Return [X, Y] of the center of cell containing provided text 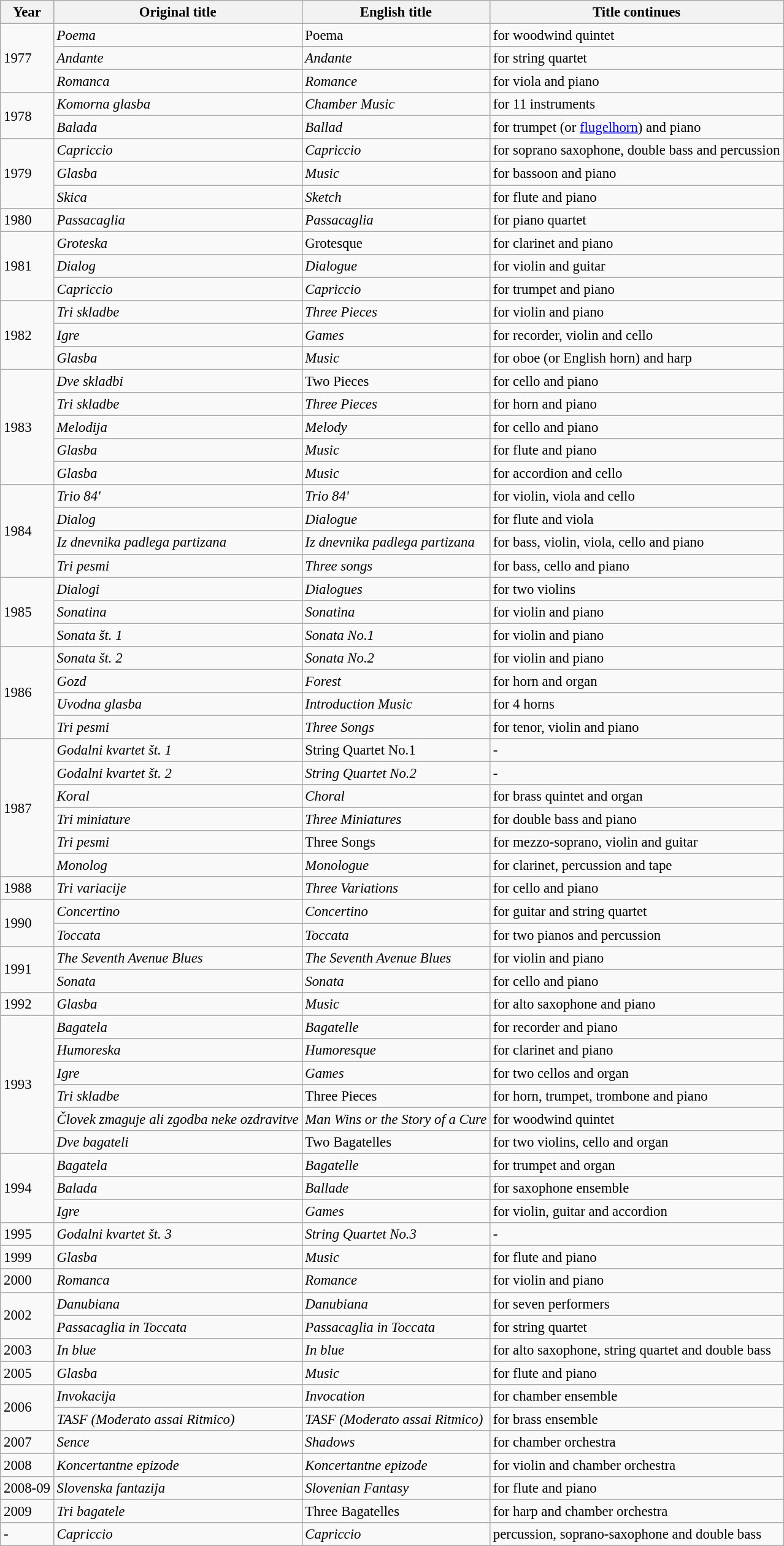
Sonata No.1 [396, 635]
Melodija [178, 428]
for chamber orchestra [637, 1442]
1999 [27, 1258]
2007 [27, 1442]
Three Bagatelles [396, 1512]
for violin, viola and cello [637, 496]
for brass quintet and organ [637, 796]
1992 [27, 1004]
Forest [396, 681]
2008 [27, 1465]
Človek zmaguje ali zgodba neke ozdravitve [178, 1119]
for trumpet and organ [637, 1166]
for horn and organ [637, 681]
Sketch [396, 197]
Three songs [396, 566]
Dialogi [178, 589]
for guitar and string quartet [637, 912]
String Quartet No.3 [396, 1234]
1979 [27, 173]
for two violins [637, 589]
Shadows [396, 1442]
1993 [27, 1085]
Title continues [637, 12]
Koral [178, 796]
for violin and guitar [637, 266]
Three Variations [396, 889]
Uvodna glasba [178, 704]
Ballade [396, 1188]
2000 [27, 1281]
for 4 horns [637, 704]
Godalni kvartet št. 2 [178, 774]
Monologue [396, 866]
Monolog [178, 866]
for accordion and cello [637, 474]
percussion, soprano-saxophone and double bass [637, 1534]
for clarinet, percussion and tape [637, 866]
for two violins, cello and organ [637, 1142]
for trumpet and piano [637, 289]
Year [27, 12]
for viola and piano [637, 82]
Tri bagatele [178, 1512]
Slovenian Fantasy [396, 1488]
1983 [27, 427]
1990 [27, 923]
Grotesque [396, 243]
Dve skladbi [178, 381]
for mezzo-soprano, violin and guitar [637, 842]
for double bass and piano [637, 820]
for saxophone ensemble [637, 1188]
1978 [27, 115]
for 11 instruments [637, 104]
for flute and viola [637, 520]
1986 [27, 693]
String Quartet No.2 [396, 774]
Sonata št. 2 [178, 658]
for alto saxophone and piano [637, 1004]
Gozd [178, 681]
Humoreska [178, 1050]
1995 [27, 1234]
Sonata No.2 [396, 658]
Ballad [396, 128]
Two Bagatelles [396, 1142]
for alto saxophone, string quartet and double bass [637, 1350]
English title [396, 12]
String Quartet No.1 [396, 750]
1982 [27, 335]
2006 [27, 1407]
Original title [178, 12]
Groteska [178, 243]
Dialogues [396, 589]
for trumpet (or flugelhorn) and piano [637, 128]
for piano quartet [637, 220]
for harp and chamber orchestra [637, 1512]
for bass, violin, viola, cello and piano [637, 543]
2005 [27, 1373]
for horn and piano [637, 404]
1980 [27, 220]
Choral [396, 796]
Invokacija [178, 1396]
for seven performers [637, 1304]
Skica [178, 197]
Introduction Music [396, 704]
Sonata št. 1 [178, 635]
Chamber Music [396, 104]
for chamber ensemble [637, 1396]
Man Wins or the Story of a Cure [396, 1119]
Godalni kvartet št. 3 [178, 1234]
2003 [27, 1350]
2008-09 [27, 1488]
Two Pieces [396, 381]
1987 [27, 808]
for two pianos and percussion [637, 935]
2009 [27, 1512]
Godalni kvartet št. 1 [178, 750]
Three Miniatures [396, 820]
for bass, cello and piano [637, 566]
for horn, trumpet, trombone and piano [637, 1096]
Tri variacije [178, 889]
Komorna glasba [178, 104]
for soprano saxophone, double bass and percussion [637, 150]
Sence [178, 1442]
for two cellos and organ [637, 1073]
for tenor, violin and piano [637, 727]
Invocation [396, 1396]
1981 [27, 266]
for recorder and piano [637, 1027]
1984 [27, 531]
for violin, guitar and accordion [637, 1212]
for violin and chamber orchestra [637, 1465]
for recorder, violin and cello [637, 335]
2002 [27, 1315]
for oboe (or English horn) and harp [637, 358]
Slovenska fantazija [178, 1488]
Humoresque [396, 1050]
for bassoon and piano [637, 174]
Dve bagateli [178, 1142]
1994 [27, 1189]
Melody [396, 428]
1988 [27, 889]
for brass ensemble [637, 1419]
1991 [27, 969]
1977 [27, 59]
1985 [27, 612]
Tri miniature [178, 820]
